Capture the cell that displays the provided text and extract its [x, y] central coordinate. 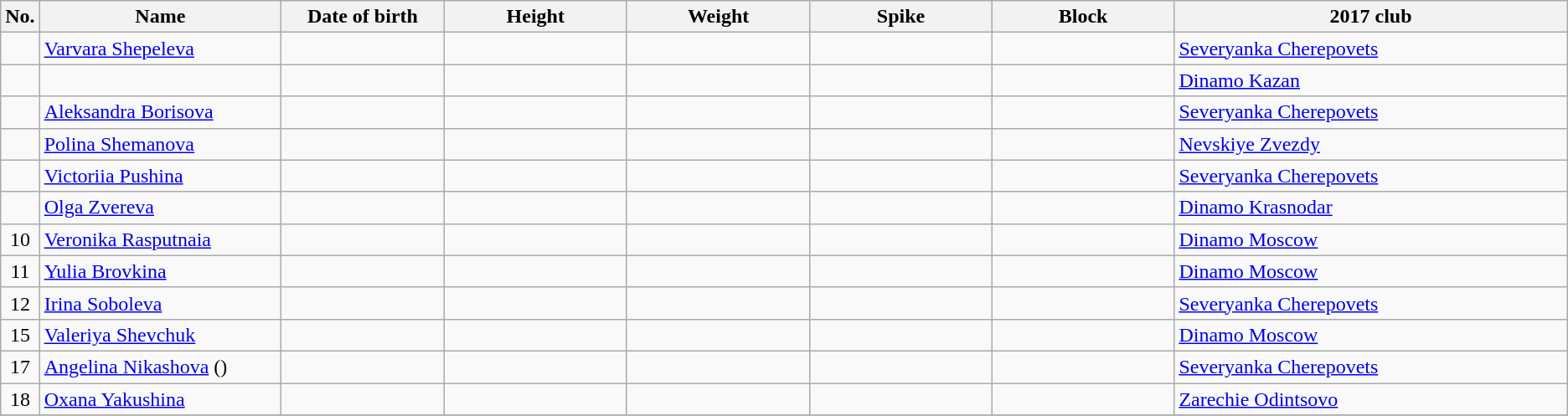
Varvara Shepeleva [160, 49]
Weight [718, 17]
Victoriia Pushina [160, 176]
Yulia Brovkina [160, 271]
Dinamo Krasnodar [1370, 208]
Dinamo Kazan [1370, 80]
11 [20, 271]
Irina Soboleva [160, 303]
Aleksandra Borisova [160, 112]
12 [20, 303]
Polina Shemanova [160, 144]
10 [20, 239]
Olga Zvereva [160, 208]
Name [160, 17]
17 [20, 367]
2017 club [1370, 17]
Angelina Nikashova () [160, 367]
No. [20, 17]
Nevskiye Zvezdy [1370, 144]
Valeriya Shevchuk [160, 335]
Spike [901, 17]
Zarechie Odintsovo [1370, 399]
Date of birth [364, 17]
18 [20, 399]
Oxana Yakushina [160, 399]
Block [1083, 17]
Height [535, 17]
Veronika Rasputnaia [160, 239]
15 [20, 335]
